For the text-containing cell, return its midpoint in [X, Y] coordinate format. 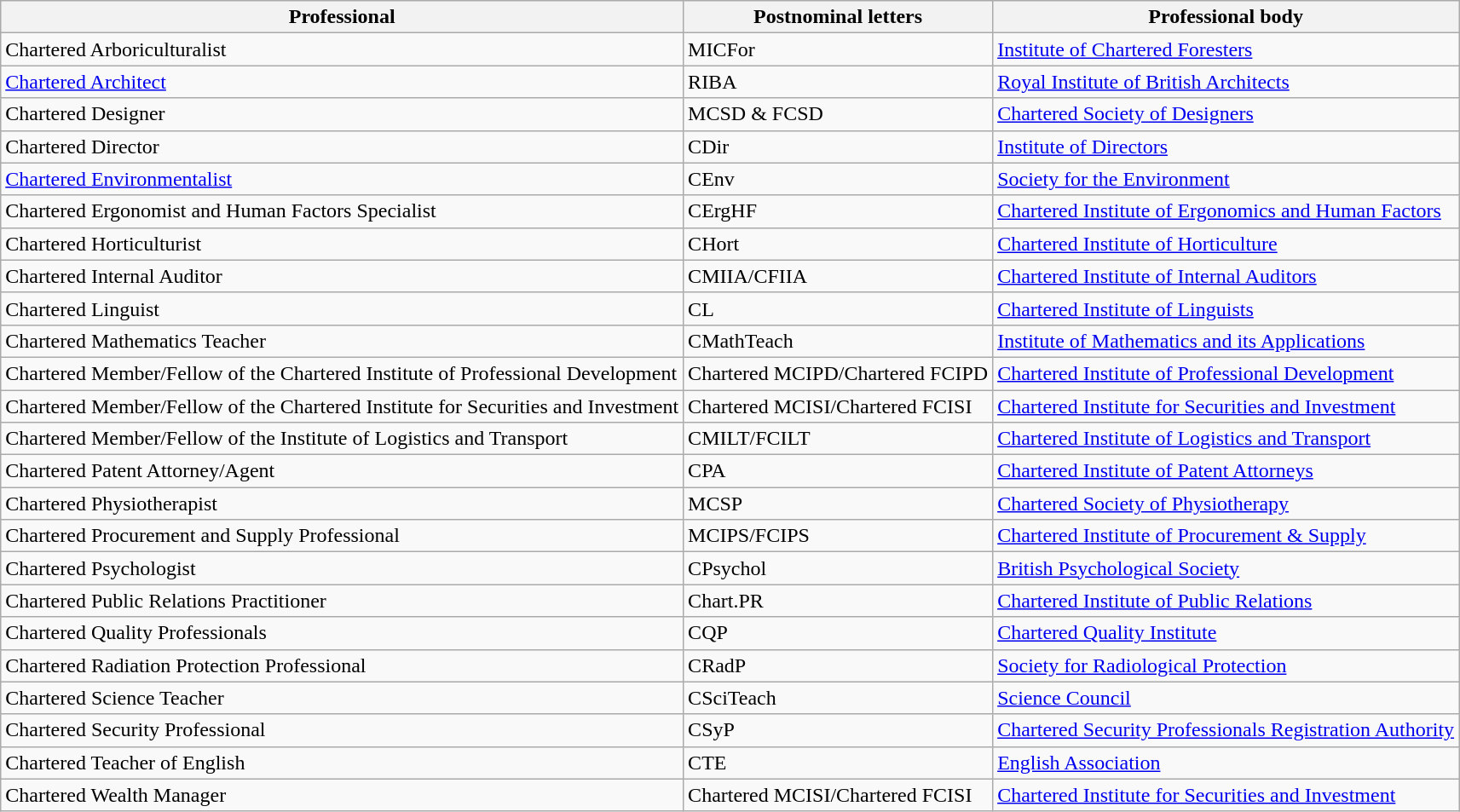
Chartered Wealth Manager [343, 795]
Chartered Ergonomist and Human Factors Specialist [343, 211]
Chartered Member/Fellow of the Chartered Institute for Securities and Investment [343, 406]
Chartered Security Professional [343, 730]
CErgHF [839, 211]
Science Council [1226, 698]
British Psychological Society [1226, 568]
CL [839, 308]
CHort [839, 244]
Chartered Institute of Horticulture [1226, 244]
MCIPS/FCIPS [839, 536]
English Association [1226, 763]
Chartered Designer [343, 114]
Chartered Architect [343, 82]
Chartered Linguist [343, 308]
Chartered Institute of Procurement & Supply [1226, 536]
Chartered Procurement and Supply Professional [343, 536]
Chartered Physiotherapist [343, 504]
Chartered Institute of Linguists [1226, 308]
CRadP [839, 665]
Chartered Teacher of English [343, 763]
Chartered Mathematics Teacher [343, 341]
CPA [839, 471]
MCSD & FCSD [839, 114]
Institute of Chartered Foresters [1226, 49]
CDir [839, 147]
Chartered Psychologist [343, 568]
CMILT/FCILT [839, 439]
Chartered Institute of Professional Development [1226, 373]
Chartered Society of Physiotherapy [1226, 504]
CMIIA/CFIIA [839, 276]
Chartered Science Teacher [343, 698]
Institute of Directors [1226, 147]
Society for the Environment [1226, 179]
Chartered Internal Auditor [343, 276]
CSciTeach [839, 698]
MCSP [839, 504]
Professional body [1226, 17]
Chartered Arboriculturalist [343, 49]
Chartered Quality Professionals [343, 633]
Society for Radiological Protection [1226, 665]
Chartered Patent Attorney/Agent [343, 471]
Chartered Member/Fellow of the Chartered Institute of Professional Development [343, 373]
MICFor [839, 49]
Chart.PR [839, 601]
CSyP [839, 730]
CTE [839, 763]
Chartered Member/Fellow of the Institute of Logistics and Transport [343, 439]
Chartered Institute of Public Relations [1226, 601]
Chartered Institute of Patent Attorneys [1226, 471]
Chartered Environmentalist [343, 179]
Chartered Director [343, 147]
Chartered Institute of Logistics and Transport [1226, 439]
Chartered Security Professionals Registration Authority [1226, 730]
Chartered Public Relations Practitioner [343, 601]
CMathTeach [839, 341]
Chartered Quality Institute [1226, 633]
CQP [839, 633]
CPsychol [839, 568]
Chartered Institute of Internal Auditors [1226, 276]
RIBA [839, 82]
Chartered Society of Designers [1226, 114]
CEnv [839, 179]
Institute of Mathematics and its Applications [1226, 341]
Postnominal letters [839, 17]
Chartered Institute of Ergonomics and Human Factors [1226, 211]
Professional [343, 17]
Chartered Radiation Protection Professional [343, 665]
Royal Institute of British Architects [1226, 82]
Chartered MCIPD/Chartered FCIPD [839, 373]
Chartered Horticulturist [343, 244]
